Scan for the cell matching the given text and deliver its (x, y) coordinate at center. 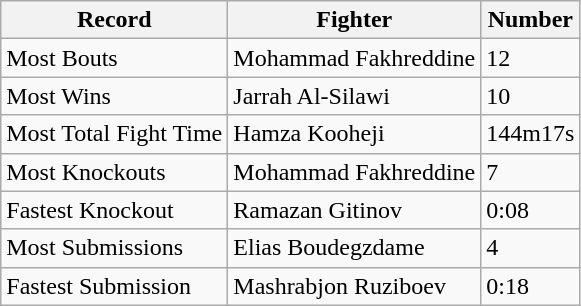
7 (530, 172)
12 (530, 58)
Fighter (354, 20)
Record (114, 20)
Jarrah Al-Silawi (354, 96)
Most Bouts (114, 58)
Hamza Kooheji (354, 134)
Most Wins (114, 96)
Number (530, 20)
Fastest Submission (114, 286)
Most Total Fight Time (114, 134)
10 (530, 96)
Most Submissions (114, 248)
Ramazan Gitinov (354, 210)
Elias Boudegzdame (354, 248)
0:08 (530, 210)
4 (530, 248)
Fastest Knockout (114, 210)
Most Knockouts (114, 172)
0:18 (530, 286)
Mashrabjon Ruziboev (354, 286)
144m17s (530, 134)
